Identify which cell holds the provided text, then report its [x, y] central coordinate. 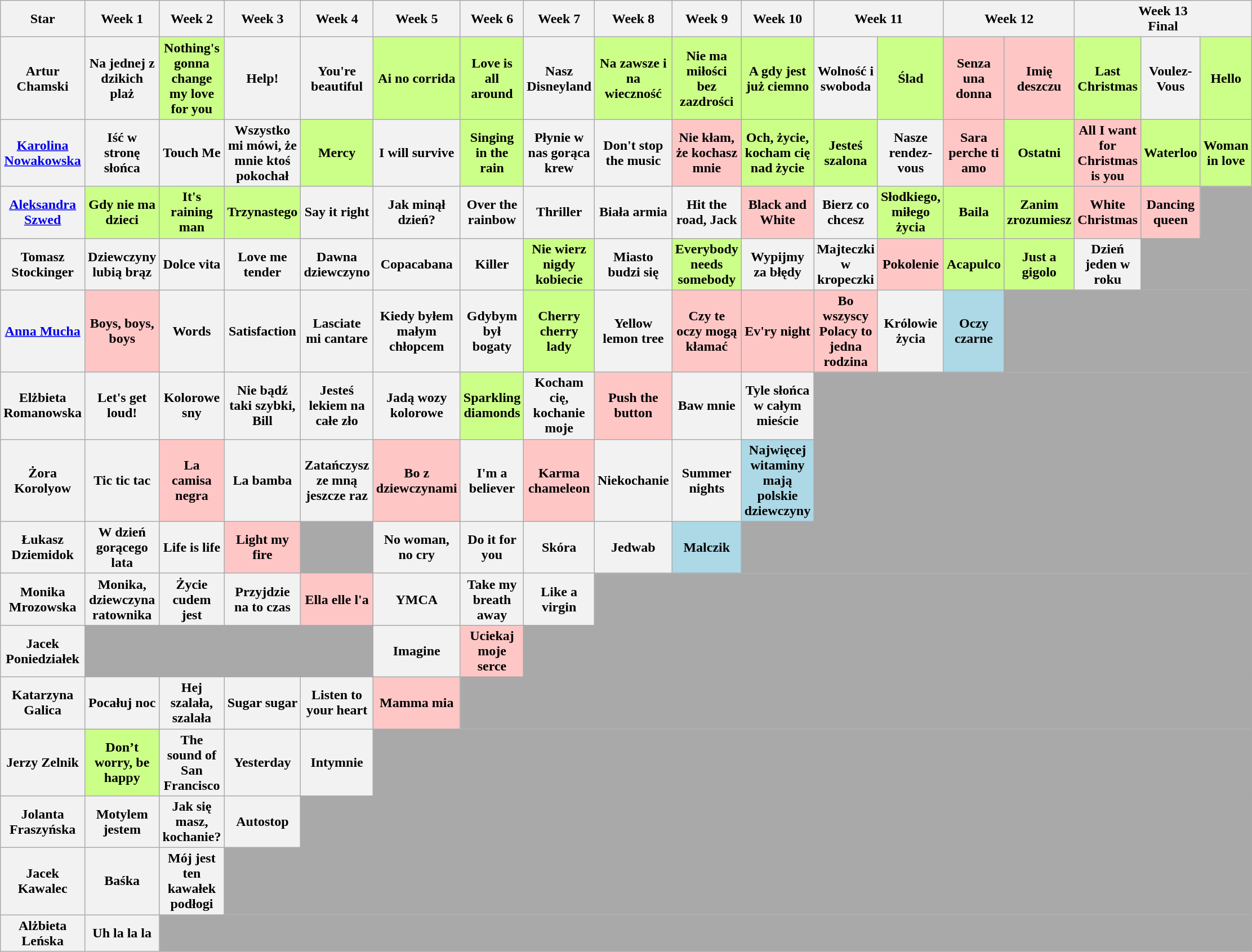
Nasz Disneyland [559, 78]
Mamma mia [417, 703]
Autostop [262, 822]
The sound of San Francisco [191, 762]
Życie cudem jest [191, 599]
Week 9 [706, 19]
Week 3 [262, 19]
Tomasz Stockinger [43, 264]
Monika, dziewczyna ratownika [122, 599]
Ev'ry night [777, 331]
Płynie w nas gorąca krew [559, 153]
Jedwab [634, 547]
Karma chameleon [559, 480]
Biała armia [634, 212]
Touch Me [191, 153]
Bo wszyscy Polacy to jedna rodzina [846, 331]
Ostatni [1040, 153]
Week 2 [191, 19]
Hello [1226, 78]
Dolce vita [191, 264]
Copacabana [417, 264]
Say it right [337, 212]
Jacek Poniedziałek [43, 651]
Light my fire [262, 547]
Thriller [559, 212]
Hit the road, Jack [706, 212]
Don't stop the music [634, 153]
Acapulco [973, 264]
You're beautiful [337, 78]
I'm a believer [492, 480]
Yesterday [262, 762]
Dziewczyny lubią brąz [122, 264]
Żora Korolyow [43, 480]
Jak minął dzień? [417, 212]
Do it for you [492, 547]
Zatańczysz ze mną jeszcze raz [337, 480]
Jadą wozy kolorowe [417, 405]
Czy te oczy mogą kłamać [706, 331]
Bo z dziewczynami [417, 480]
Over the rainbow [492, 212]
I will survive [417, 153]
Everybody needs somebody [706, 264]
Cherry cherry lady [559, 331]
Imię deszczu [1040, 78]
Nie kłam, że kochasz mnie [706, 153]
Bierz co chcesz [846, 212]
Dancing queen [1170, 212]
Przyjdzie na to czas [262, 599]
Intymnie [337, 762]
Oczy czarne [973, 331]
Star [43, 19]
Artur Chamski [43, 78]
Uh la la la [122, 933]
Words [191, 331]
White Christmas [1108, 212]
No woman, no cry [417, 547]
Last Christmas [1108, 78]
Just a gigolo [1040, 264]
Nie bądź taki szybki, Bill [262, 405]
Singing in the rain [492, 153]
Wszystko mi mówi, że mnie ktoś pokochał [262, 153]
Week 12 [1009, 19]
Łukasz Dziemidok [43, 547]
Gdy nie ma dzieci [122, 212]
Skóra [559, 547]
Black and White [777, 212]
Life is life [191, 547]
Push the button [634, 405]
Baw mnie [706, 405]
Na jednej z dzikich plaż [122, 78]
Pocałuj noc [122, 703]
Królowie życia [910, 331]
W dzień gorącego lata [122, 547]
Jak się masz, kochanie? [191, 822]
Mój jest ten kawałek podłogi [191, 882]
Zanim zrozumiesz [1040, 212]
Week 5 [417, 19]
Nie ma miłości bez zazdrości [706, 78]
Senza una donna [973, 78]
Na zawsze i na wieczność [634, 78]
Kiedy byłem małym chłopcem [417, 331]
Waterloo [1170, 153]
Don’t worry, be happy [122, 762]
Week 4 [337, 19]
Sara perche ti amo [973, 153]
Jolanta Fraszyńska [43, 822]
Killer [492, 264]
Like a virgin [559, 599]
Jacek Kawalec [43, 882]
Satisfaction [262, 331]
It's raining man [191, 212]
Wolność i swoboda [846, 78]
Jerzy Zelnik [43, 762]
Week 13Final [1164, 19]
Wypijmy za błędy [777, 264]
Aleksandra Szwed [43, 212]
Help! [262, 78]
Week 1 [122, 19]
Tic tic tac [122, 480]
Katarzyna Galica [43, 703]
Jesteś lekiem na całe zło [337, 405]
Love me tender [262, 264]
Imagine [417, 651]
Kocham cię, kochanie moje [559, 405]
Miasto budzi się [634, 264]
Woman in love [1226, 153]
YMCA [417, 599]
Pokolenie [910, 264]
Słodkiego, miłego życia [910, 212]
Ai no corrida [417, 78]
Love is all around [492, 78]
Najwięcej witaminy mają polskie dziewczyny [777, 480]
Ella elle l'a [337, 599]
Iść w stronę słońca [122, 153]
Elżbieta Romanowska [43, 405]
Sugar sugar [262, 703]
Gdybym był bogaty [492, 331]
Alżbieta Leńska [43, 933]
Nie wierz nigdy kobiecie [559, 264]
Week 11 [879, 19]
Och, życie, kocham cię nad życie [777, 153]
Ślad [910, 78]
All I want for Christmas is you [1108, 153]
Nasze rendez-vous [910, 153]
Uciekaj moje serce [492, 651]
Baila [973, 212]
Mercy [337, 153]
Baśka [122, 882]
Tyle słońca w całym mieście [777, 405]
Week 8 [634, 19]
Majteczki w kropeczki [846, 264]
Sparkling diamonds [492, 405]
Listen to your heart [337, 703]
Motylem jestem [122, 822]
Summer nights [706, 480]
Karolina Nowakowska [43, 153]
Monika Mrozowska [43, 599]
Yellow lemon tree [634, 331]
Boys, boys, boys [122, 331]
Week 6 [492, 19]
La camisa negra [191, 480]
Let's get loud! [122, 405]
Kolorowe sny [191, 405]
Malczik [706, 547]
Week 10 [777, 19]
Week 7 [559, 19]
Anna Mucha [43, 331]
Trzynastego [262, 212]
Jesteś szalona [846, 153]
Dawna dziewczyno [337, 264]
Voulez-Vous [1170, 78]
Nothing's gonna change my love for you [191, 78]
Niekochanie [634, 480]
A gdy jest już ciemno [777, 78]
Hej szalała, szalała [191, 703]
Take my breath away [492, 599]
La bamba [262, 480]
Dzień jeden w roku [1108, 264]
Lasciate mi cantare [337, 331]
